From the cell containing the given text, extract its center point as (X, Y) coordinate. 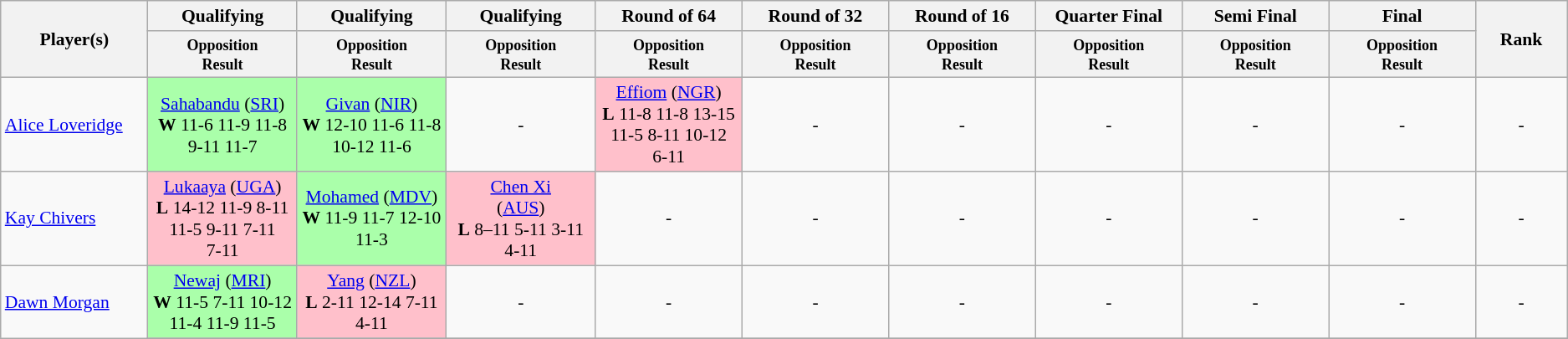
Semi Final (1256, 16)
Dawn Morgan (74, 301)
Player(s) (74, 39)
Alice Loveridge (74, 125)
Newaj (MRI)W 11-5 7-11 10-1211-4 11-9 11-5 (222, 301)
Effiom (NGR)L 11-8 11-8 13-1511-5 8-11 10-126-11 (669, 125)
Lukaaya (UGA)L 14-12 11-9 8-1111-5 9-11 7-117-11 (222, 218)
Round of 32 (815, 16)
Quarter Final (1109, 16)
Kay Chivers (74, 218)
Round of 64 (669, 16)
Sahabandu (SRI)W 11-6 11-9 11-89-11 11-7 (222, 125)
Rank (1520, 39)
Chen Xi(AUS)L 8–11 5-11 3-114-11 (521, 218)
Round of 16 (962, 16)
Yang (NZL)L 2-11 12-14 7-114-11 (371, 301)
Mohamed (MDV)W 11-9 11-7 12-1011-3 (371, 218)
Givan (NIR)W 12-10 11-6 11-810-12 11-6 (371, 125)
Final (1402, 16)
